Capture the cell that displays the provided text and extract its [X, Y] central coordinate. 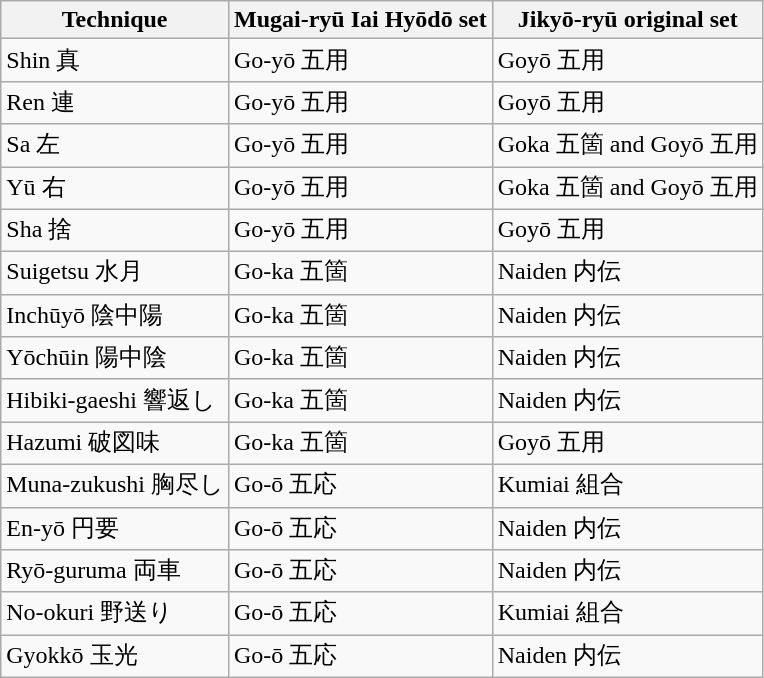
Sa 左 [115, 146]
Muna-zukushi 胸尽し [115, 486]
Ryō-guruma 両車 [115, 572]
Shin 真 [115, 60]
Suigetsu 水月 [115, 274]
No-okuri 野送り [115, 614]
Inchūyō 陰中陽 [115, 316]
Sha 捨 [115, 230]
Hibiki-gaeshi 響返し [115, 400]
Hazumi 破図味 [115, 444]
En-yō 円要 [115, 528]
Gyokkō 玉光 [115, 656]
Technique [115, 20]
Yōchūin 陽中陰 [115, 358]
Jikyō-ryū original set [628, 20]
Yū 右 [115, 188]
Ren 連 [115, 102]
Mugai-ryū Iai Hyōdō set [360, 20]
